Detect which cell encompasses the target text, then output its [X, Y] center coordinate. 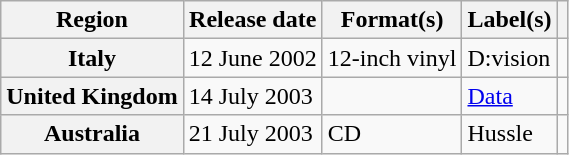
Release date [252, 20]
United Kingdom [92, 96]
Region [92, 20]
12-inch vinyl [392, 58]
Label(s) [510, 20]
Australia [92, 134]
Hussle [510, 134]
21 July 2003 [252, 134]
Data [510, 96]
12 June 2002 [252, 58]
CD [392, 134]
Italy [92, 58]
D:vision [510, 58]
Format(s) [392, 20]
14 July 2003 [252, 96]
